Extract the [x, y] coordinate from the center of the cell holding the provided text.  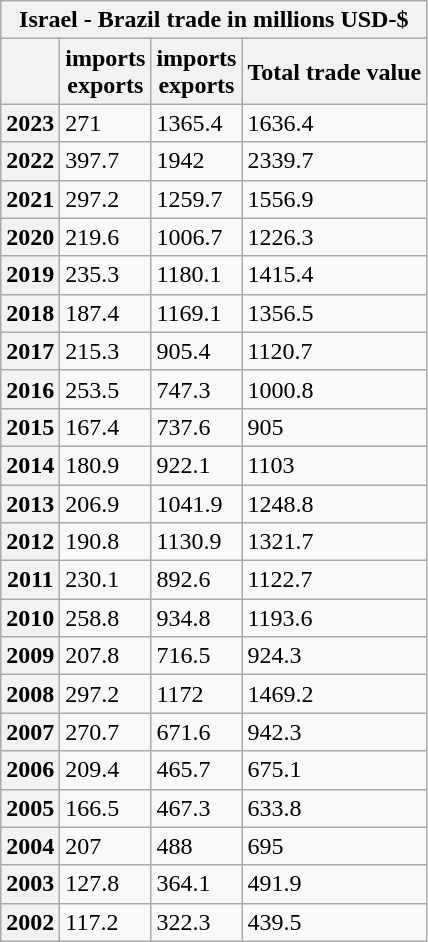
439.5 [334, 922]
2023 [30, 123]
1000.8 [334, 389]
2007 [30, 732]
1103 [334, 465]
2022 [30, 161]
253.5 [106, 389]
2018 [30, 313]
488 [196, 846]
207.8 [106, 656]
2017 [30, 351]
2016 [30, 389]
2006 [30, 770]
924.3 [334, 656]
2008 [30, 694]
364.1 [196, 884]
1556.9 [334, 199]
737.6 [196, 427]
1356.5 [334, 313]
1321.7 [334, 542]
1169.1 [196, 313]
270.7 [106, 732]
187.4 [106, 313]
716.5 [196, 656]
892.6 [196, 580]
1415.4 [334, 275]
230.1 [106, 580]
922.1 [196, 465]
2004 [30, 846]
905.4 [196, 351]
2011 [30, 580]
1041.9 [196, 503]
166.5 [106, 808]
258.8 [106, 618]
322.3 [196, 922]
1006.7 [196, 237]
465.7 [196, 770]
2003 [30, 884]
633.8 [334, 808]
1226.3 [334, 237]
1248.8 [334, 503]
235.3 [106, 275]
Total trade value [334, 72]
2009 [30, 656]
180.9 [106, 465]
2005 [30, 808]
1120.7 [334, 351]
207 [106, 846]
190.8 [106, 542]
2002 [30, 922]
1942 [196, 161]
1193.6 [334, 618]
206.9 [106, 503]
671.6 [196, 732]
467.3 [196, 808]
2021 [30, 199]
2020 [30, 237]
2010 [30, 618]
215.3 [106, 351]
209.4 [106, 770]
675.1 [334, 770]
905 [334, 427]
2014 [30, 465]
167.4 [106, 427]
1636.4 [334, 123]
397.7 [106, 161]
2019 [30, 275]
1259.7 [196, 199]
2013 [30, 503]
117.2 [106, 922]
1365.4 [196, 123]
219.6 [106, 237]
2339.7 [334, 161]
271 [106, 123]
Israel - Brazil trade in millions USD-$ [214, 20]
1172 [196, 694]
1469.2 [334, 694]
491.9 [334, 884]
2015 [30, 427]
747.3 [196, 389]
942.3 [334, 732]
1130.9 [196, 542]
2012 [30, 542]
1180.1 [196, 275]
1122.7 [334, 580]
127.8 [106, 884]
934.8 [196, 618]
695 [334, 846]
